Provide the [X, Y] coordinate of the cell's center where the given text is located.  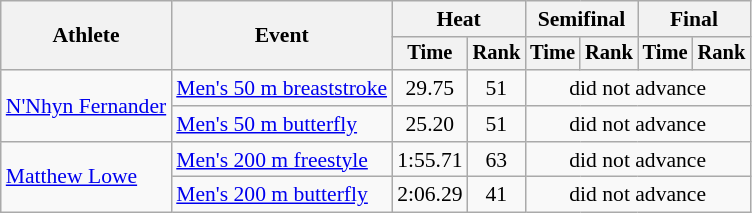
Men's 50 m breaststroke [282, 88]
41 [497, 195]
29.75 [430, 88]
N'Nhyn Fernander [86, 106]
Final [694, 19]
Matthew Lowe [86, 178]
Heat [458, 19]
Men's 200 m butterfly [282, 195]
1:55.71 [430, 160]
25.20 [430, 124]
Athlete [86, 36]
Men's 50 m butterfly [282, 124]
Semifinal [581, 19]
63 [497, 160]
Event [282, 36]
2:06.29 [430, 195]
Men's 200 m freestyle [282, 160]
